Scan for the cell matching the given text and deliver its (X, Y) coordinate at center. 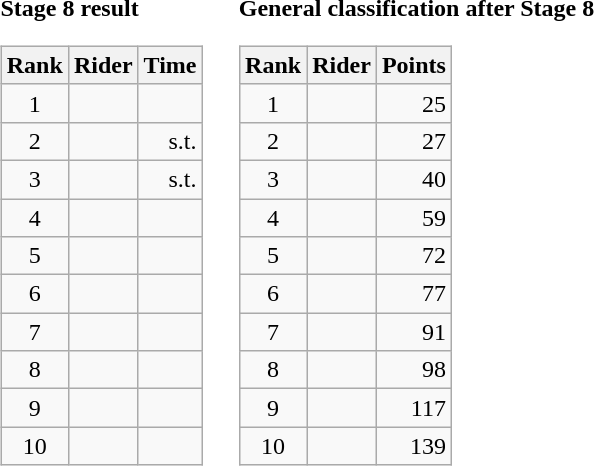
77 (414, 294)
59 (414, 217)
117 (414, 408)
98 (414, 370)
40 (414, 179)
Points (414, 65)
72 (414, 256)
Time (170, 65)
91 (414, 332)
27 (414, 141)
139 (414, 446)
25 (414, 103)
